Detect which cell encompasses the target text, then output its [X, Y] center coordinate. 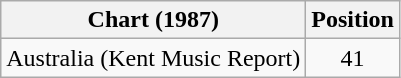
Position [353, 20]
41 [353, 58]
Australia (Kent Music Report) [154, 58]
Chart (1987) [154, 20]
